Pinpoint the cell where the given text exists, returning its [X, Y] midpoint coordinate. 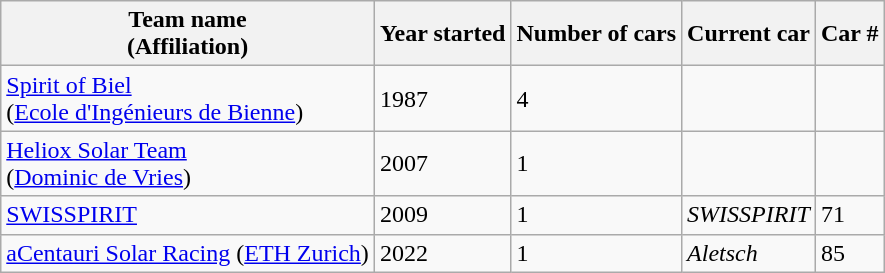
4 [596, 98]
Year started [442, 34]
2009 [442, 215]
2022 [442, 253]
Heliox Solar Team(Dominic de Vries) [188, 164]
71 [850, 215]
2007 [442, 164]
85 [850, 253]
Team name(Affiliation) [188, 34]
Car # [850, 34]
aCentauri Solar Racing (ETH Zurich) [188, 253]
Number of cars [596, 34]
Aletsch [749, 253]
Current car [749, 34]
Spirit of Biel(Ecole d'Ingénieurs de Bienne) [188, 98]
1987 [442, 98]
